From the cell containing the given text, extract its center point as [x, y] coordinate. 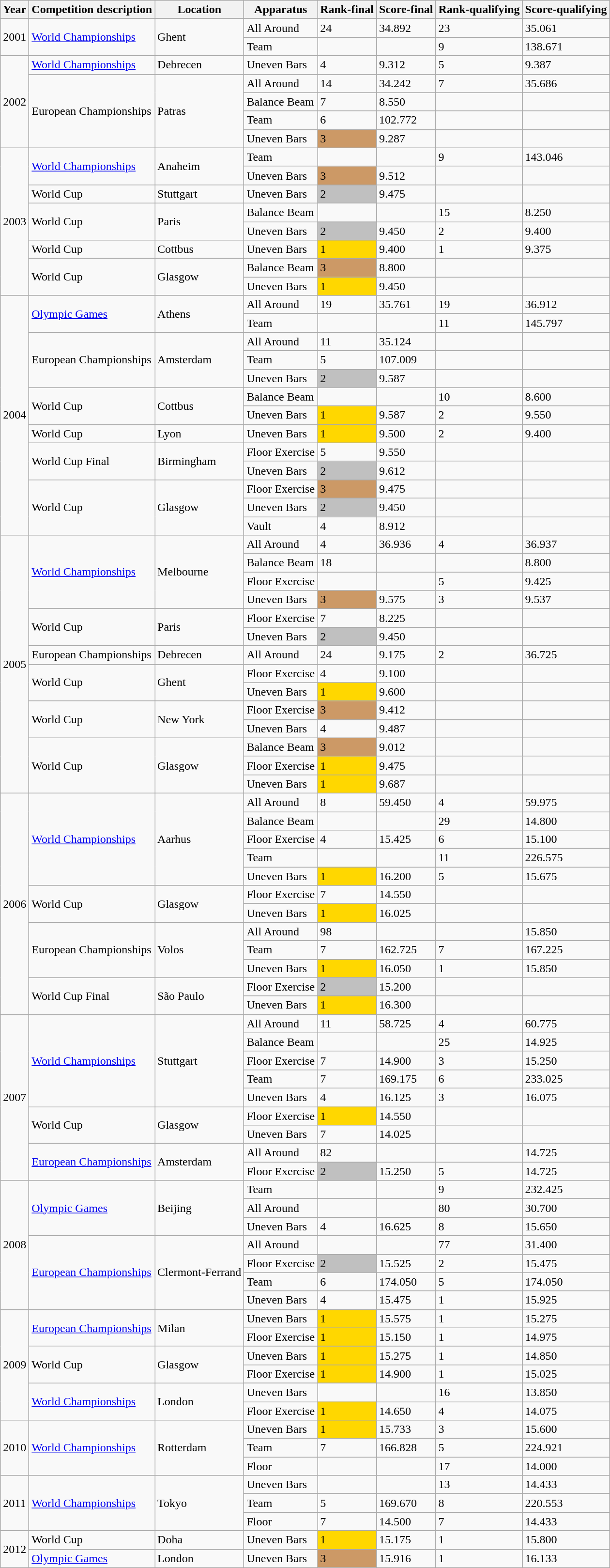
145.797 [566, 323]
Melbourne [199, 572]
15.100 [566, 839]
220.553 [566, 1503]
8.225 [406, 618]
34.892 [406, 28]
2011 [15, 1503]
35.061 [566, 28]
Volos [199, 950]
Birmingham [199, 461]
16.075 [566, 1097]
169.175 [406, 1079]
2005 [15, 665]
2008 [15, 1245]
14.975 [566, 1337]
36.912 [566, 305]
59.975 [566, 802]
10 [479, 397]
29 [479, 821]
17 [479, 1466]
60.775 [566, 1024]
Competition description [92, 10]
2006 [15, 904]
16.133 [566, 1558]
13 [479, 1485]
2009 [15, 1365]
9.412 [406, 710]
Apparatus [281, 10]
16.200 [406, 876]
2003 [15, 221]
9.312 [406, 65]
Rank-qualifying [479, 10]
59.450 [406, 802]
13.850 [566, 1392]
98 [347, 931]
25 [479, 1042]
82 [347, 1153]
162.725 [406, 950]
New York [199, 719]
Aarhus [199, 839]
Anaheim [199, 166]
2010 [15, 1448]
9.100 [406, 673]
16 [479, 1392]
Rank-final [347, 10]
35.761 [406, 305]
169.670 [406, 1503]
9.537 [566, 600]
Doha [199, 1540]
2004 [15, 416]
14 [347, 83]
Rotterdam [199, 1448]
São Paulo [199, 996]
9.500 [406, 434]
8.550 [406, 102]
14.800 [566, 821]
8.250 [566, 212]
14.000 [566, 1466]
15.733 [406, 1429]
9.425 [566, 581]
232.425 [566, 1190]
15.675 [566, 876]
14.925 [566, 1042]
31.400 [566, 1245]
15 [479, 212]
77 [479, 1245]
15.425 [406, 839]
167.225 [566, 950]
15.916 [406, 1558]
2002 [15, 102]
16.125 [406, 1097]
8.912 [406, 526]
9.175 [406, 655]
15.925 [566, 1300]
15.525 [406, 1263]
14.500 [406, 1521]
18 [347, 563]
Score-final [406, 10]
14.025 [406, 1134]
30.700 [566, 1208]
36.725 [566, 655]
9.387 [566, 65]
16.025 [406, 913]
15.575 [406, 1319]
15.650 [566, 1226]
233.025 [566, 1079]
15.150 [406, 1337]
9.687 [406, 784]
14.075 [566, 1411]
9.487 [406, 729]
80 [479, 1208]
Lyon [199, 434]
16.300 [406, 1005]
138.671 [566, 47]
8.600 [566, 397]
226.575 [566, 858]
9.012 [406, 747]
35.124 [406, 342]
Tokyo [199, 1503]
35.686 [566, 83]
Beijing [199, 1208]
15.025 [566, 1374]
9.375 [566, 249]
36.936 [406, 544]
16.625 [406, 1226]
58.725 [406, 1024]
9.612 [406, 470]
102.772 [406, 120]
Milan [199, 1328]
Score-qualifying [566, 10]
14.850 [566, 1355]
15.175 [406, 1540]
143.046 [566, 157]
15.200 [406, 987]
9.287 [406, 139]
Clermont-Ferrand [199, 1273]
166.828 [406, 1448]
Location [199, 10]
36.937 [566, 544]
107.009 [406, 360]
34.242 [406, 83]
23 [479, 28]
Athens [199, 314]
9.512 [406, 175]
Patras [199, 111]
9.575 [406, 600]
2012 [15, 1549]
15.600 [566, 1429]
224.921 [566, 1448]
Vault [281, 526]
2001 [15, 37]
Year [15, 10]
14.650 [406, 1411]
9.600 [406, 692]
2007 [15, 1098]
15.800 [566, 1540]
16.050 [406, 968]
